Capture the cell that displays the provided text and extract its [X, Y] central coordinate. 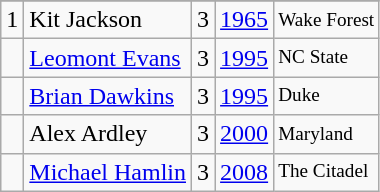
Duke [326, 96]
Maryland [326, 134]
2000 [244, 134]
NC State [326, 58]
1965 [244, 20]
Leomont Evans [108, 58]
Wake Forest [326, 20]
The Citadel [326, 172]
Alex Ardley [108, 134]
Michael Hamlin [108, 172]
Kit Jackson [108, 20]
1 [12, 20]
Brian Dawkins [108, 96]
2008 [244, 172]
